Return the (X, Y) coordinate for the center point of the cell that contains the specified text.  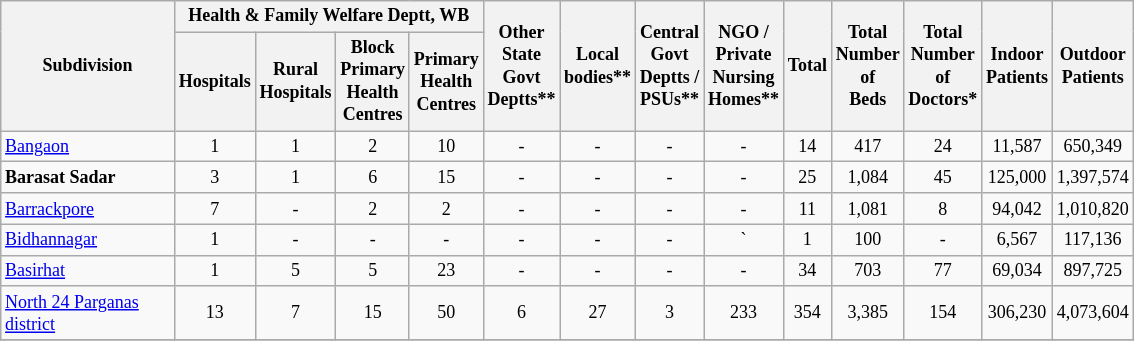
TotalNumberofBeds (868, 66)
94,042 (1018, 208)
OtherStateGovtDeptts** (522, 66)
24 (943, 146)
25 (807, 178)
117,136 (1092, 240)
` (744, 240)
69,034 (1018, 270)
Localbodies** (598, 66)
NGO /PrivateNursingHomes** (744, 66)
Subdivision (88, 66)
354 (807, 313)
306,230 (1018, 313)
1,081 (868, 208)
13 (214, 313)
703 (868, 270)
Total (807, 66)
233 (744, 313)
North 24 Parganas district (88, 313)
34 (807, 270)
1,397,574 (1092, 178)
BlockPrimaryHealthCentres (373, 82)
Barrackpore (88, 208)
50 (446, 313)
8 (943, 208)
897,725 (1092, 270)
45 (943, 178)
417 (868, 146)
Barasat Sadar (88, 178)
3,385 (868, 313)
100 (868, 240)
CentralGovtDeptts /PSUs** (669, 66)
650,349 (1092, 146)
11,587 (1018, 146)
Health & Family Welfare Deptt, WB (328, 16)
Bidhannagar (88, 240)
154 (943, 313)
10 (446, 146)
Bangaon (88, 146)
IndoorPatients (1018, 66)
Hospitals (214, 82)
77 (943, 270)
27 (598, 313)
1,084 (868, 178)
RuralHospitals (296, 82)
OutdoorPatients (1092, 66)
TotalNumberofDoctors* (943, 66)
11 (807, 208)
125,000 (1018, 178)
PrimaryHealthCentres (446, 82)
6,567 (1018, 240)
23 (446, 270)
14 (807, 146)
1,010,820 (1092, 208)
Basirhat (88, 270)
4,073,604 (1092, 313)
